Capture the cell that displays the provided text and extract its (x, y) central coordinate. 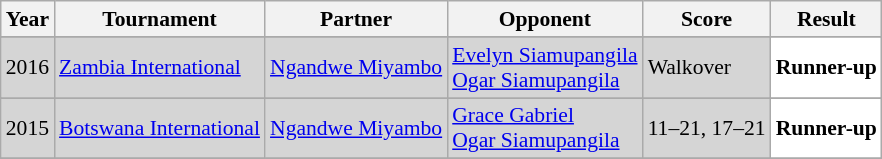
Tournament (160, 19)
Botswana International (160, 128)
Year (28, 19)
Evelyn Siamupangila Ogar Siamupangila (544, 68)
Partner (356, 19)
Grace Gabriel Ogar Siamupangila (544, 128)
Zambia International (160, 68)
Walkover (707, 68)
Result (826, 19)
11–21, 17–21 (707, 128)
Opponent (544, 19)
Score (707, 19)
2016 (28, 68)
2015 (28, 128)
